Locate the cell with the specified text and output its [X, Y] center coordinate. 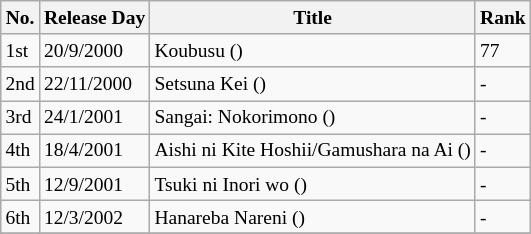
2nd [20, 84]
Tsuki ni Inori wo () [313, 184]
12/9/2001 [94, 184]
12/3/2002 [94, 216]
20/9/2000 [94, 50]
1st [20, 50]
Release Day [94, 18]
Koubusu () [313, 50]
24/1/2001 [94, 118]
No. [20, 18]
3rd [20, 118]
4th [20, 150]
Rank [502, 18]
5th [20, 184]
77 [502, 50]
18/4/2001 [94, 150]
Hanareba Nareni () [313, 216]
22/11/2000 [94, 84]
6th [20, 216]
Aishi ni Kite Hoshii/Gamushara na Ai () [313, 150]
Title [313, 18]
Setsuna Kei () [313, 84]
Sangai: Nokorimono () [313, 118]
